Identify which cell holds the provided text, then report its (x, y) central coordinate. 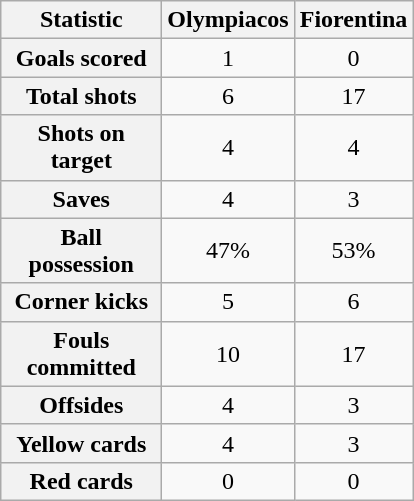
Corner kicks (82, 302)
Yellow cards (82, 443)
10 (228, 354)
Red cards (82, 481)
47% (228, 250)
Saves (82, 199)
Fiorentina (354, 20)
Olympiacos (228, 20)
Statistic (82, 20)
5 (228, 302)
1 (228, 58)
Ball possession (82, 250)
Fouls committed (82, 354)
53% (354, 250)
Shots on target (82, 148)
Total shots (82, 96)
Offsides (82, 405)
Goals scored (82, 58)
